For the text-containing cell, return its midpoint in (x, y) coordinate format. 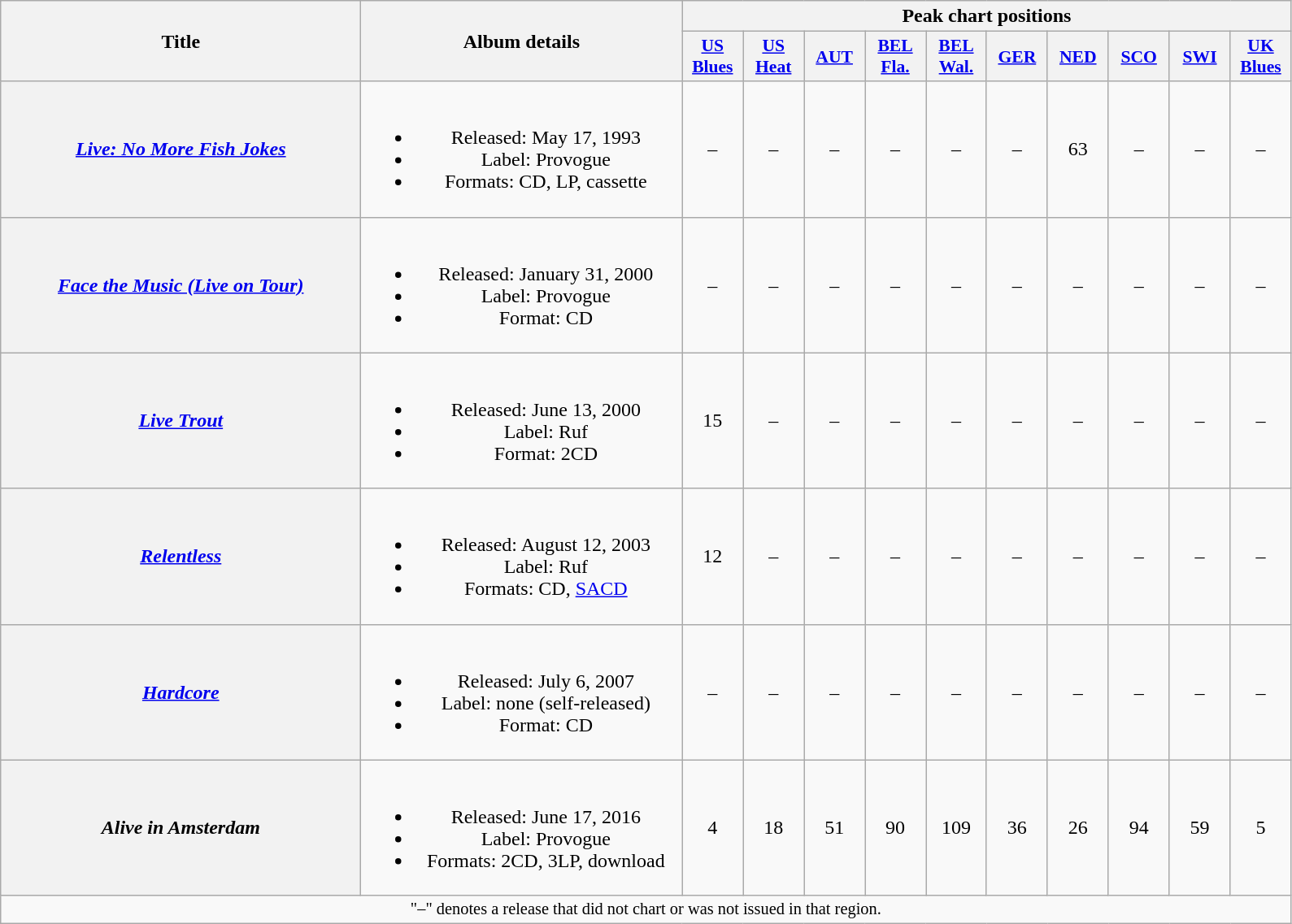
4 (712, 827)
SWI (1200, 57)
18 (774, 827)
Released: July 6, 2007Label: none (self-released)Format: CD (522, 692)
5 (1260, 827)
SCO (1138, 57)
BELWal. (956, 57)
51 (834, 827)
Relentless (181, 556)
Live: No More Fish Jokes (181, 150)
12 (712, 556)
AUT (834, 57)
USHeat (774, 57)
Album details (522, 41)
59 (1200, 827)
94 (1138, 827)
26 (1078, 827)
Live Trout (181, 421)
15 (712, 421)
Alive in Amsterdam (181, 827)
GER (1016, 57)
BELFla. (896, 57)
Released: June 17, 2016Label: ProvogueFormats: 2CD, 3LP, download (522, 827)
Released: May 17, 1993Label: ProvogueFormats: CD, LP, cassette (522, 150)
63 (1078, 150)
Peak chart positions (987, 16)
90 (896, 827)
36 (1016, 827)
Face the Music (Live on Tour) (181, 284)
Hardcore (181, 692)
Title (181, 41)
NED (1078, 57)
"–" denotes a release that did not chart or was not issued in that region. (646, 909)
USBlues (712, 57)
UKBlues (1260, 57)
109 (956, 827)
Released: August 12, 2003Label: RufFormats: CD, SACD (522, 556)
Released: January 31, 2000Label: ProvogueFormat: CD (522, 284)
Released: June 13, 2000Label: RufFormat: 2CD (522, 421)
